Determine the [X, Y] coordinate at the center of the cell enclosing the given text.  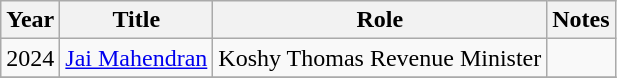
Koshy Thomas Revenue Minister [380, 58]
Year [30, 20]
Title [136, 20]
Jai Mahendran [136, 58]
Notes [581, 20]
2024 [30, 58]
Role [380, 20]
